Find where the given text appears and provide that cell's center as (x, y) coordinate. 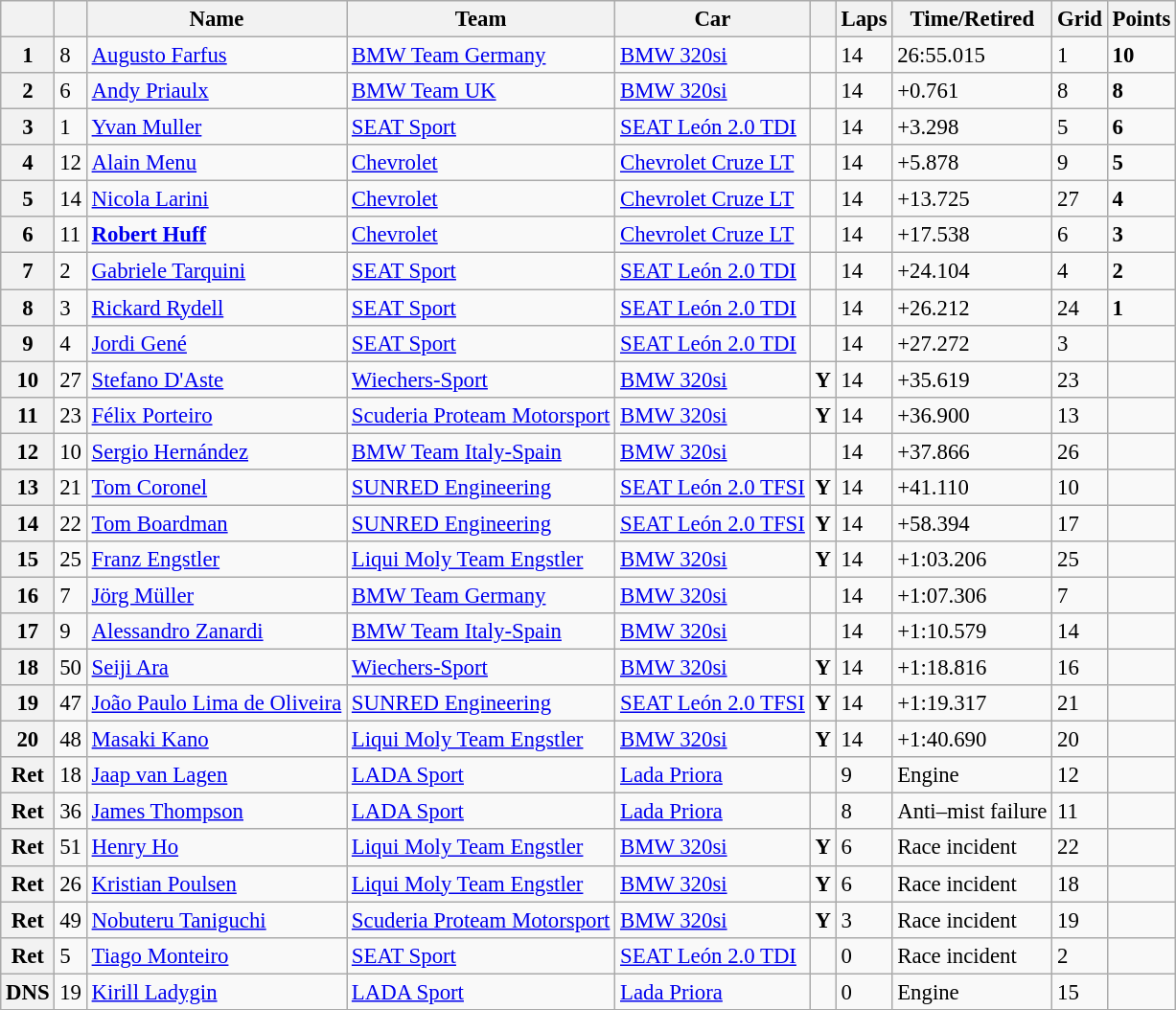
+37.866 (972, 451)
Kristian Poulsen (217, 884)
+0.761 (972, 91)
+24.104 (972, 271)
49 (71, 920)
Rickard Rydell (217, 308)
Franz Engstler (217, 560)
+5.878 (972, 163)
47 (71, 703)
Sergio Hernández (217, 451)
+1:10.579 (972, 631)
Tom Boardman (217, 523)
Henry Ho (217, 848)
Tiago Monteiro (217, 955)
+1:40.690 (972, 740)
Andy Priaulx (217, 91)
Jaap van Lagen (217, 775)
Yvan Muller (217, 127)
Nobuteru Taniguchi (217, 920)
50 (71, 668)
51 (71, 848)
+13.725 (972, 199)
26:55.015 (972, 56)
+27.272 (972, 343)
36 (71, 812)
+58.394 (972, 523)
Car (713, 19)
Laps (865, 19)
Robert Huff (217, 235)
48 (71, 740)
Grid (1079, 19)
Félix Porteiro (217, 415)
Team (481, 19)
Gabriele Tarquini (217, 271)
Anti–mist failure (972, 812)
Masaki Kano (217, 740)
24 (1079, 308)
Stefano D'Aste (217, 379)
Jordi Gené (217, 343)
Time/Retired (972, 19)
Seiji Ara (217, 668)
+36.900 (972, 415)
+1:03.206 (972, 560)
Augusto Farfus (217, 56)
Name (217, 19)
Nicola Larini (217, 199)
Alain Menu (217, 163)
João Paulo Lima de Oliveira (217, 703)
Alessandro Zanardi (217, 631)
BMW Team UK (481, 91)
+1:07.306 (972, 595)
DNS (28, 992)
+3.298 (972, 127)
Kirill Ladygin (217, 992)
+41.110 (972, 488)
+17.538 (972, 235)
Jörg Müller (217, 595)
Points (1141, 19)
+35.619 (972, 379)
+1:19.317 (972, 703)
James Thompson (217, 812)
+26.212 (972, 308)
Tom Coronel (217, 488)
+1:18.816 (972, 668)
